Find where the given text appears and provide that cell's center as [X, Y] coordinate. 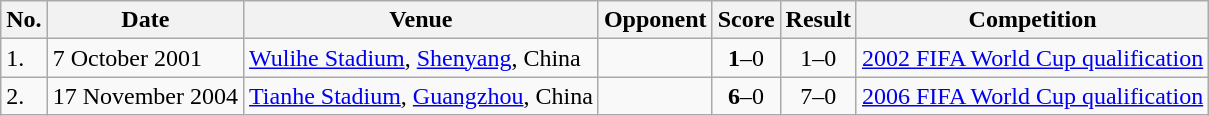
No. [24, 20]
2. [24, 96]
7 October 2001 [145, 58]
Result [818, 20]
17 November 2004 [145, 96]
Competition [1032, 20]
Score [746, 20]
2006 FIFA World Cup qualification [1032, 96]
7–0 [818, 96]
Venue [422, 20]
Date [145, 20]
Wulihe Stadium, Shenyang, China [422, 58]
6–0 [746, 96]
Tianhe Stadium, Guangzhou, China [422, 96]
2002 FIFA World Cup qualification [1032, 58]
1. [24, 58]
Opponent [655, 20]
